Return the [x, y] coordinate for the center point of the cell that contains the specified text.  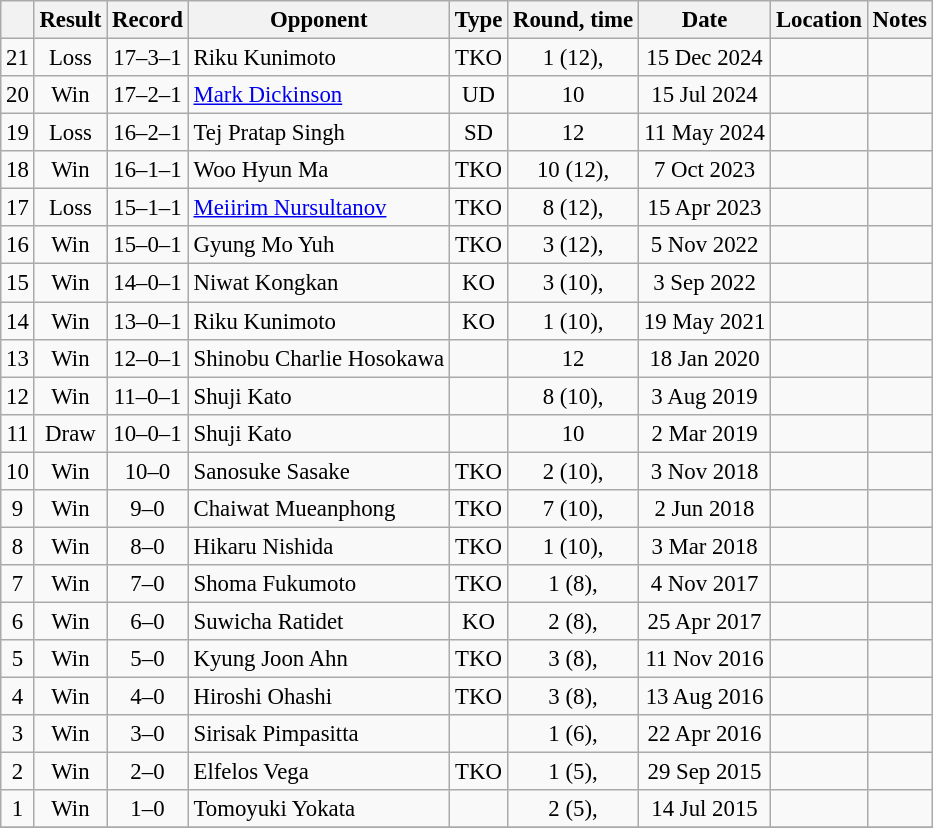
15–1–1 [148, 208]
Chaiwat Mueanphong [318, 509]
29 Sep 2015 [704, 772]
5 Nov 2022 [704, 245]
4–0 [148, 697]
1 [18, 809]
Tomoyuki Yokata [318, 809]
25 Apr 2017 [704, 621]
4 [18, 697]
15 [18, 283]
Opponent [318, 20]
14–0–1 [148, 283]
6 [18, 621]
Type [478, 20]
21 [18, 58]
8 [18, 546]
Result [70, 20]
4 Nov 2017 [704, 584]
2 (8), [574, 621]
7 Oct 2023 [704, 170]
Meiirim Nursultanov [318, 208]
6–0 [148, 621]
Notes [900, 20]
Shoma Fukumoto [318, 584]
2 (5), [574, 809]
Location [820, 20]
Date [704, 20]
Mark Dickinson [318, 95]
10 (12), [574, 170]
3–0 [148, 734]
10–0 [148, 471]
Shinobu Charlie Hosokawa [318, 358]
9–0 [148, 509]
17–3–1 [148, 58]
1 (8), [574, 584]
Sirisak Pimpasitta [318, 734]
19 May 2021 [704, 321]
SD [478, 133]
18 [18, 170]
Gyung Mo Yuh [318, 245]
3 Sep 2022 [704, 283]
15–0–1 [148, 245]
UD [478, 95]
8 (10), [574, 396]
8–0 [148, 546]
18 Jan 2020 [704, 358]
15 Jul 2024 [704, 95]
2 Mar 2019 [704, 433]
Kyung Joon Ahn [318, 659]
16 [18, 245]
Elfelos Vega [318, 772]
3 (12), [574, 245]
2 (10), [574, 471]
1 (5), [574, 772]
16–2–1 [148, 133]
8 (12), [574, 208]
11 May 2024 [704, 133]
10–0–1 [148, 433]
2 [18, 772]
13 Aug 2016 [704, 697]
Woo Hyun Ma [318, 170]
14 Jul 2015 [704, 809]
7–0 [148, 584]
11 Nov 2016 [704, 659]
2–0 [148, 772]
Tej Pratap Singh [318, 133]
11 [18, 433]
3 Nov 2018 [704, 471]
13–0–1 [148, 321]
Suwicha Ratidet [318, 621]
3 Aug 2019 [704, 396]
Record [148, 20]
15 Apr 2023 [704, 208]
7 [18, 584]
3 [18, 734]
2 Jun 2018 [704, 509]
3 Mar 2018 [704, 546]
1–0 [148, 809]
11–0–1 [148, 396]
Draw [70, 433]
19 [18, 133]
Hiroshi Ohashi [318, 697]
17–2–1 [148, 95]
13 [18, 358]
7 (10), [574, 509]
12–0–1 [148, 358]
3 (10), [574, 283]
20 [18, 95]
16–1–1 [148, 170]
1 (6), [574, 734]
22 Apr 2016 [704, 734]
5–0 [148, 659]
9 [18, 509]
15 Dec 2024 [704, 58]
5 [18, 659]
17 [18, 208]
Round, time [574, 20]
1 (12), [574, 58]
Hikaru Nishida [318, 546]
Niwat Kongkan [318, 283]
14 [18, 321]
Sanosuke Sasake [318, 471]
